Provide the [x, y] coordinate of the cell's center where the given text is located.  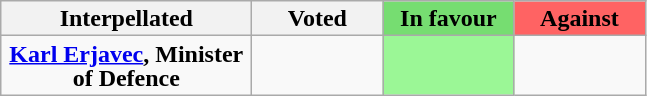
In favour [448, 18]
Against [580, 18]
Karl Erjavec, Minister of Defence [126, 66]
Interpellated [126, 18]
Voted [318, 18]
